Return [X, Y] of the center of cell containing provided text 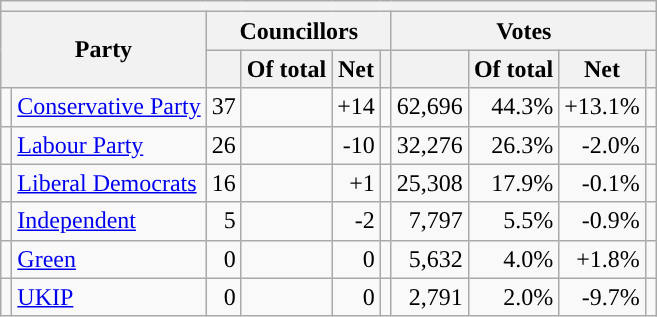
-9.7% [602, 297]
Labour Party [109, 145]
7,797 [430, 221]
2,791 [430, 297]
Conservative Party [109, 107]
37 [224, 107]
UKIP [109, 297]
5 [224, 221]
Independent [109, 221]
16 [224, 183]
26 [224, 145]
Votes [524, 31]
32,276 [430, 145]
+1.8% [602, 259]
Party [104, 50]
17.9% [513, 183]
+14 [356, 107]
-0.1% [602, 183]
-0.9% [602, 221]
Councillors [298, 31]
2.0% [513, 297]
5,632 [430, 259]
Liberal Democrats [109, 183]
Green [109, 259]
+1 [356, 183]
5.5% [513, 221]
-10 [356, 145]
62,696 [430, 107]
4.0% [513, 259]
+13.1% [602, 107]
44.3% [513, 107]
-2 [356, 221]
26.3% [513, 145]
-2.0% [602, 145]
25,308 [430, 183]
